Pinpoint the cell where the given text exists, returning its (x, y) midpoint coordinate. 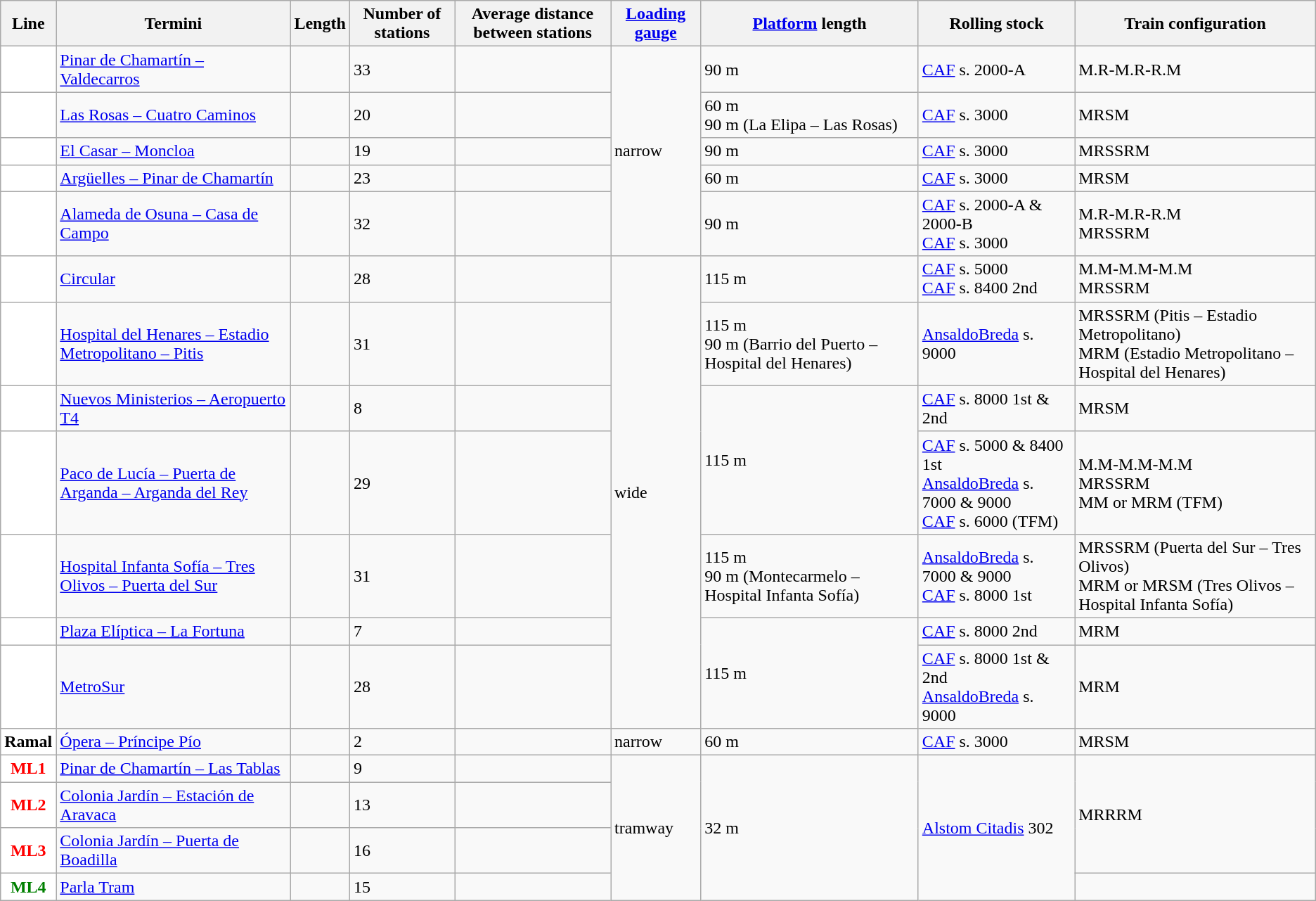
Termini (173, 24)
CAF s. 8000 1st & 2nd (996, 408)
ML3 (28, 851)
MetroSur (173, 686)
Platform length (810, 24)
Rolling stock (996, 24)
CAF s. 5000CAF s. 8400 2nd (996, 279)
MRRRM (1195, 814)
Circular (173, 279)
Hospital del Henares – Estadio Metropolitano – Pitis (173, 343)
32 (402, 224)
MRSSRM (Pitis – Estadio Metropolitano)MRM (Estadio Metropolitano – Hospital del Henares) (1195, 343)
Pinar de Chamartín – Las Tablas (173, 769)
AnsaldoBreda s. 9000 (996, 343)
19 (402, 151)
7 (402, 631)
60 m90 m (La Elipa – Las Rosas) (810, 115)
9 (402, 769)
Number of stations (402, 24)
Alstom Citadis 302 (996, 828)
M.R-M.R-R.MMRSSRM (1195, 224)
Las Rosas – Cuatro Caminos (173, 115)
Argüelles – Pinar de Chamartín (173, 178)
Ramal (28, 742)
CAF s. 2000-A & 2000-BCAF s. 3000 (996, 224)
El Casar – Moncloa (173, 151)
CAF s. 8000 2nd (996, 631)
115 m 90 m (Montecarmelo – Hospital Infanta Sofía) (810, 575)
MRSSRM (Puerta del Sur – Tres Olivos)MRM or MRSM (Tres Olivos – Hospital Infanta Sofía) (1195, 575)
Hospital Infanta Sofía – Tres Olivos – Puerta del Sur (173, 575)
CAF s. 5000 & 8400 1stAnsaldoBreda s. 7000 & 9000CAF s. 6000 (TFM) (996, 483)
13 (402, 805)
Pinar de Chamartín – Valdecarros (173, 69)
16 (402, 851)
Colonia Jardín – Puerta de Boadilla (173, 851)
ML2 (28, 805)
Average distance between stations (532, 24)
AnsaldoBreda s. 7000 & 9000CAF s. 8000 1st (996, 575)
8 (402, 408)
M.M-M.M-M.MMRSSRM (1195, 279)
115 m90 m (Barrio del Puerto – Hospital del Henares) (810, 343)
ML1 (28, 769)
Train configuration (1195, 24)
Colonia Jardín – Estación de Aravaca (173, 805)
Loading gauge (656, 24)
ML4 (28, 887)
tramway (656, 828)
CAF s. 8000 1st & 2ndAnsaldoBreda s. 9000 (996, 686)
20 (402, 115)
32 m (810, 828)
Alameda de Osuna – Casa de Campo (173, 224)
Plaza Elíptica – La Fortuna (173, 631)
Length (320, 24)
M.M-M.M-M.MMRSSRMMM or MRM (TFM) (1195, 483)
15 (402, 887)
29 (402, 483)
33 (402, 69)
Nuevos Ministerios – Aeropuerto T4 (173, 408)
23 (402, 178)
Paco de Lucía – Puerta de Arganda – Arganda del Rey (173, 483)
2 (402, 742)
M.R-M.R-R.M (1195, 69)
CAF s. 2000-A (996, 69)
wide (656, 492)
MRSSRM (1195, 151)
Parla Tram (173, 887)
Line (28, 24)
Ópera – Príncipe Pío (173, 742)
